For the text-containing cell, return its midpoint in [x, y] coordinate format. 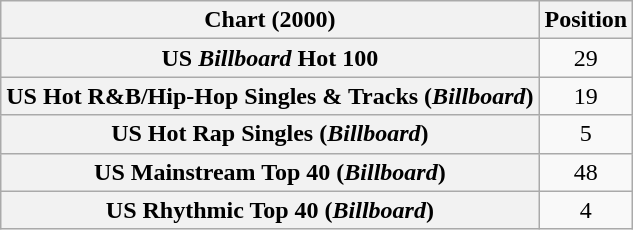
US Hot Rap Singles (Billboard) [270, 134]
Position [586, 20]
19 [586, 96]
US Rhythmic Top 40 (Billboard) [270, 210]
US Mainstream Top 40 (Billboard) [270, 172]
29 [586, 58]
US Billboard Hot 100 [270, 58]
5 [586, 134]
Chart (2000) [270, 20]
4 [586, 210]
US Hot R&B/Hip-Hop Singles & Tracks (Billboard) [270, 96]
48 [586, 172]
